Detect which cell encompasses the target text, then output its (X, Y) center coordinate. 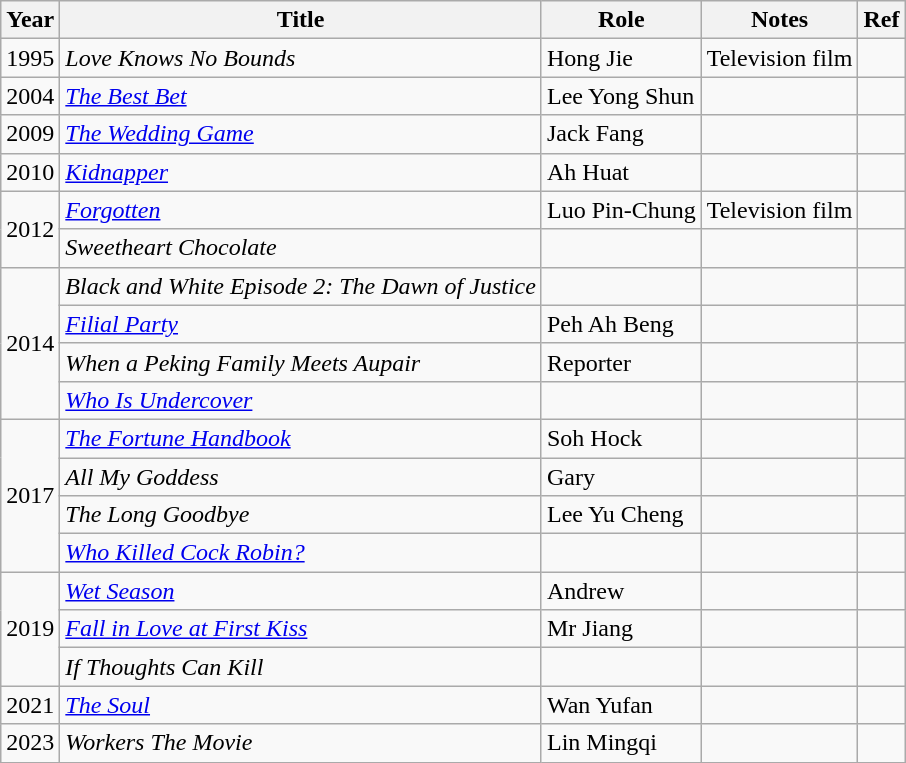
Ref (882, 20)
The Fortune Handbook (301, 438)
When a Peking Family Meets Aupair (301, 362)
Filial Party (301, 324)
Kidnapper (301, 172)
If Thoughts Can Kill (301, 667)
1995 (30, 58)
Luo Pin-Chung (621, 210)
The Soul (301, 705)
Love Knows No Bounds (301, 58)
Workers The Movie (301, 743)
Sweetheart Chocolate (301, 248)
Jack Fang (621, 134)
Who Is Undercover (301, 400)
Mr Jiang (621, 629)
Wan Yufan (621, 705)
Role (621, 20)
2012 (30, 229)
Gary (621, 477)
Black and White Episode 2: The Dawn of Justice (301, 286)
Ah Huat (621, 172)
Lee Yong Shun (621, 96)
Andrew (621, 591)
Who Killed Cock Robin? (301, 553)
The Wedding Game (301, 134)
All My Goddess (301, 477)
Lin Mingqi (621, 743)
2017 (30, 495)
2010 (30, 172)
Lee Yu Cheng (621, 515)
2004 (30, 96)
Forgotten (301, 210)
Wet Season (301, 591)
Peh Ah Beng (621, 324)
2009 (30, 134)
2023 (30, 743)
Hong Jie (621, 58)
The Long Goodbye (301, 515)
Fall in Love at First Kiss (301, 629)
2021 (30, 705)
Notes (780, 20)
Reporter (621, 362)
Soh Hock (621, 438)
The Best Bet (301, 96)
2014 (30, 343)
Year (30, 20)
Title (301, 20)
2019 (30, 629)
